Extract the [x, y] coordinate from the center of the cell holding the provided text.  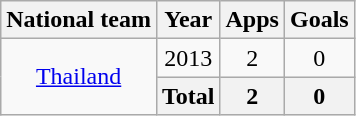
Apps [252, 20]
Total [188, 96]
National team [79, 20]
Thailand [79, 77]
2013 [188, 58]
Goals [319, 20]
Year [188, 20]
